Extract the (X, Y) coordinate from the center of the cell holding the provided text.  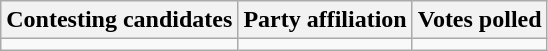
Contesting candidates (120, 20)
Votes polled (480, 20)
Party affiliation (325, 20)
